From the cell containing the given text, extract its center point as (X, Y) coordinate. 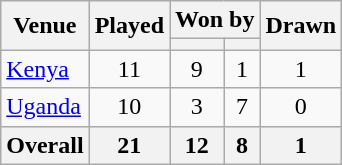
Won by (215, 20)
8 (242, 145)
21 (129, 145)
7 (242, 107)
12 (198, 145)
0 (301, 107)
Played (129, 26)
Overall (45, 145)
11 (129, 69)
Kenya (45, 69)
9 (198, 69)
Drawn (301, 26)
3 (198, 107)
Venue (45, 26)
Uganda (45, 107)
10 (129, 107)
